Identify which cell holds the provided text, then report its [X, Y] central coordinate. 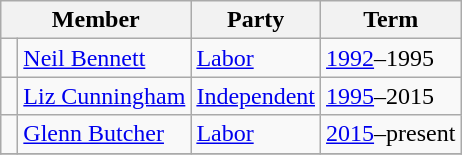
2015–present [391, 134]
Neil Bennett [104, 58]
Party [256, 20]
Glenn Butcher [104, 134]
1992–1995 [391, 58]
Independent [256, 96]
Member [96, 20]
Term [391, 20]
1995–2015 [391, 96]
Liz Cunningham [104, 96]
